Determine the (X, Y) coordinate at the center of the cell enclosing the given text.  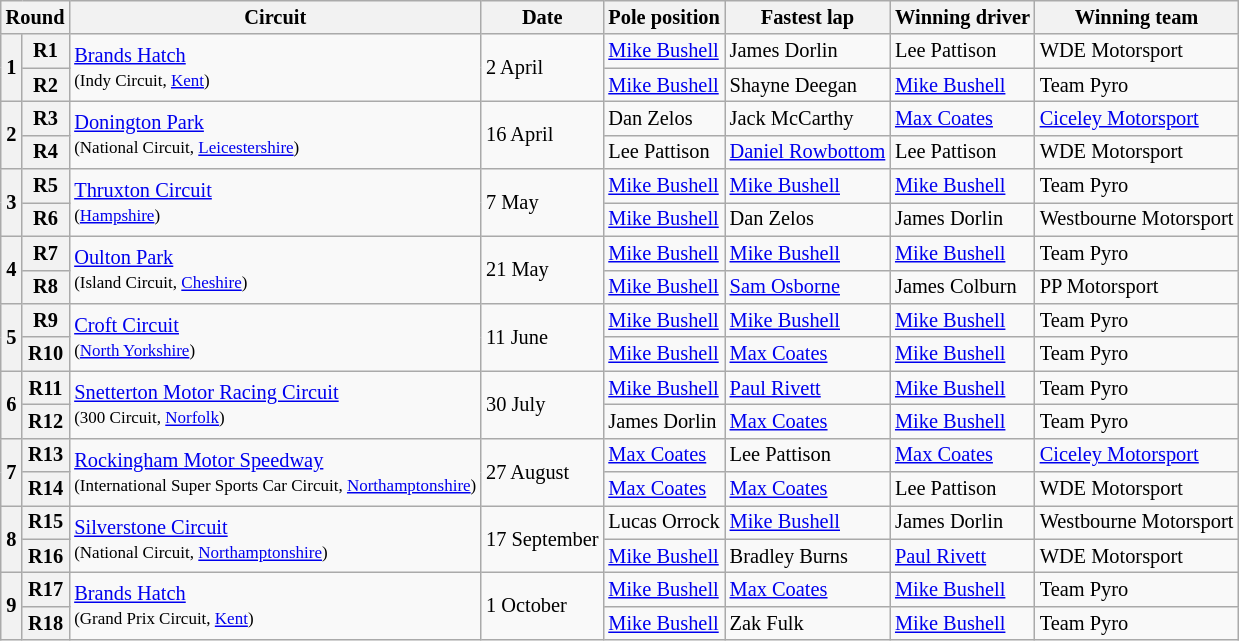
2 (12, 134)
Circuit (275, 17)
R11 (46, 388)
R16 (46, 556)
Lucas Orrock (664, 522)
5 (12, 336)
R4 (46, 152)
3 (12, 202)
R13 (46, 455)
James Colburn (962, 287)
11 June (542, 336)
Shayne Deegan (808, 85)
7 (12, 472)
17 September (542, 538)
1 (12, 68)
Silverstone Circuit(National Circuit, Northamptonshire) (275, 538)
Zak Fulk (808, 623)
R14 (46, 489)
9 (12, 606)
Rockingham Motor Speedway(International Super Sports Car Circuit, Northamptonshire) (275, 472)
16 April (542, 134)
R5 (46, 186)
R1 (46, 51)
PP Motorsport (1136, 287)
6 (12, 404)
Thruxton Circuit(Hampshire) (275, 202)
Oulton Park(Island Circuit, Cheshire) (275, 270)
Donington Park(National Circuit, Leicestershire) (275, 134)
Winning driver (962, 17)
Jack McCarthy (808, 118)
R6 (46, 219)
Date (542, 17)
Croft Circuit(North Yorkshire) (275, 336)
R7 (46, 253)
Bradley Burns (808, 556)
21 May (542, 270)
Brands Hatch(Grand Prix Circuit, Kent) (275, 606)
Daniel Rowbottom (808, 152)
Snetterton Motor Racing Circuit(300 Circuit, Norfolk) (275, 404)
R15 (46, 522)
4 (12, 270)
Sam Osborne (808, 287)
R8 (46, 287)
7 May (542, 202)
R10 (46, 354)
8 (12, 538)
R2 (46, 85)
Pole position (664, 17)
Brands Hatch(Indy Circuit, Kent) (275, 68)
R3 (46, 118)
Fastest lap (808, 17)
27 August (542, 472)
Round (36, 17)
30 July (542, 404)
R17 (46, 589)
R18 (46, 623)
2 April (542, 68)
R9 (46, 320)
Winning team (1136, 17)
1 October (542, 606)
R12 (46, 421)
